Identify which cell holds the provided text, then report its (x, y) central coordinate. 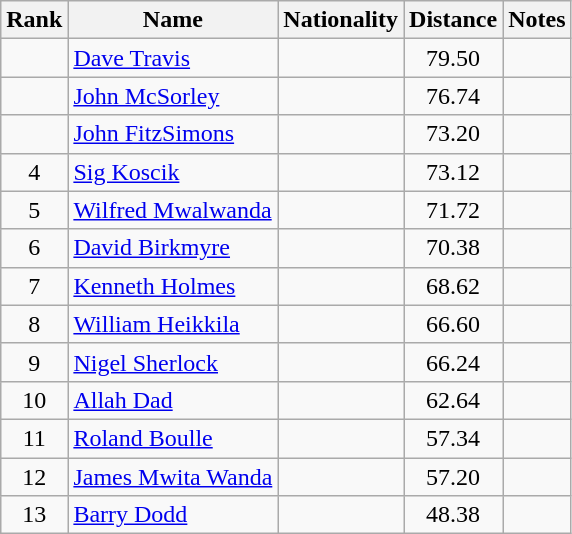
Name (173, 20)
Wilfred Mwalwanda (173, 210)
6 (34, 248)
Notes (537, 20)
66.60 (454, 324)
Dave Travis (173, 58)
Kenneth Holmes (173, 286)
Sig Koscik (173, 172)
73.20 (454, 134)
8 (34, 324)
73.12 (454, 172)
13 (34, 515)
Barry Dodd (173, 515)
62.64 (454, 400)
10 (34, 400)
Roland Boulle (173, 438)
57.34 (454, 438)
12 (34, 477)
William Heikkila (173, 324)
4 (34, 172)
Allah Dad (173, 400)
11 (34, 438)
9 (34, 362)
5 (34, 210)
68.62 (454, 286)
71.72 (454, 210)
John McSorley (173, 96)
66.24 (454, 362)
James Mwita Wanda (173, 477)
79.50 (454, 58)
Distance (454, 20)
David Birkmyre (173, 248)
57.20 (454, 477)
76.74 (454, 96)
48.38 (454, 515)
7 (34, 286)
John FitzSimons (173, 134)
70.38 (454, 248)
Rank (34, 20)
Nigel Sherlock (173, 362)
Nationality (341, 20)
